Extract the (x, y) coordinate from the center of the cell holding the provided text.  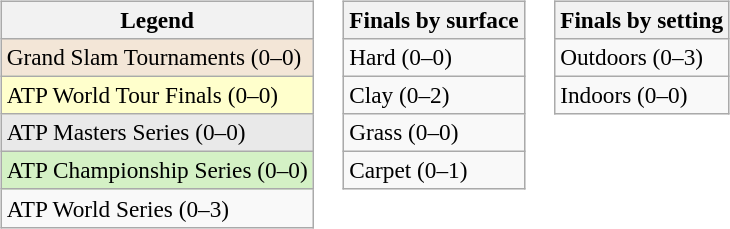
Grass (0–0) (434, 133)
Finals by surface (434, 20)
ATP World Series (0–3) (157, 208)
ATP Masters Series (0–0) (157, 133)
Clay (0–2) (434, 95)
Legend (157, 20)
Finals by setting (642, 20)
ATP Championship Series (0–0) (157, 171)
ATP World Tour Finals (0–0) (157, 95)
Grand Slam Tournaments (0–0) (157, 57)
Hard (0–0) (434, 57)
Outdoors (0–3) (642, 57)
Indoors (0–0) (642, 95)
Carpet (0–1) (434, 171)
